Determine the (X, Y) coordinate at the center of the cell enclosing the given text.  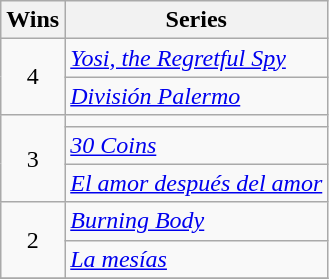
2 (33, 240)
División Palermo (196, 96)
3 (33, 158)
30 Coins (196, 145)
La mesías (196, 259)
4 (33, 77)
Burning Body (196, 221)
El amor después del amor (196, 183)
Yosi, the Regretful Spy (196, 58)
Series (196, 20)
Wins (33, 20)
